Identify which cell holds the provided text, then report its [X, Y] central coordinate. 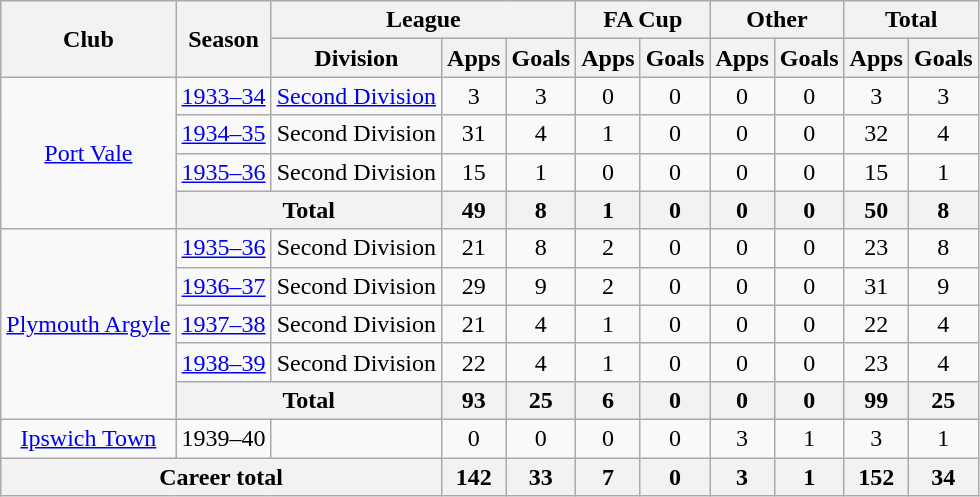
1936–37 [224, 286]
Division [356, 58]
Other [777, 20]
FA Cup [643, 20]
Season [224, 39]
6 [608, 400]
Club [88, 39]
152 [876, 477]
1934–35 [224, 134]
1933–34 [224, 96]
32 [876, 134]
49 [474, 210]
29 [474, 286]
142 [474, 477]
7 [608, 477]
Career total [222, 477]
League [424, 20]
34 [943, 477]
Port Vale [88, 153]
Plymouth Argyle [88, 324]
Ipswich Town [88, 438]
50 [876, 210]
33 [541, 477]
93 [474, 400]
1938–39 [224, 362]
99 [876, 400]
1937–38 [224, 324]
1939–40 [224, 438]
